Return (X, Y) of the center of cell containing provided text 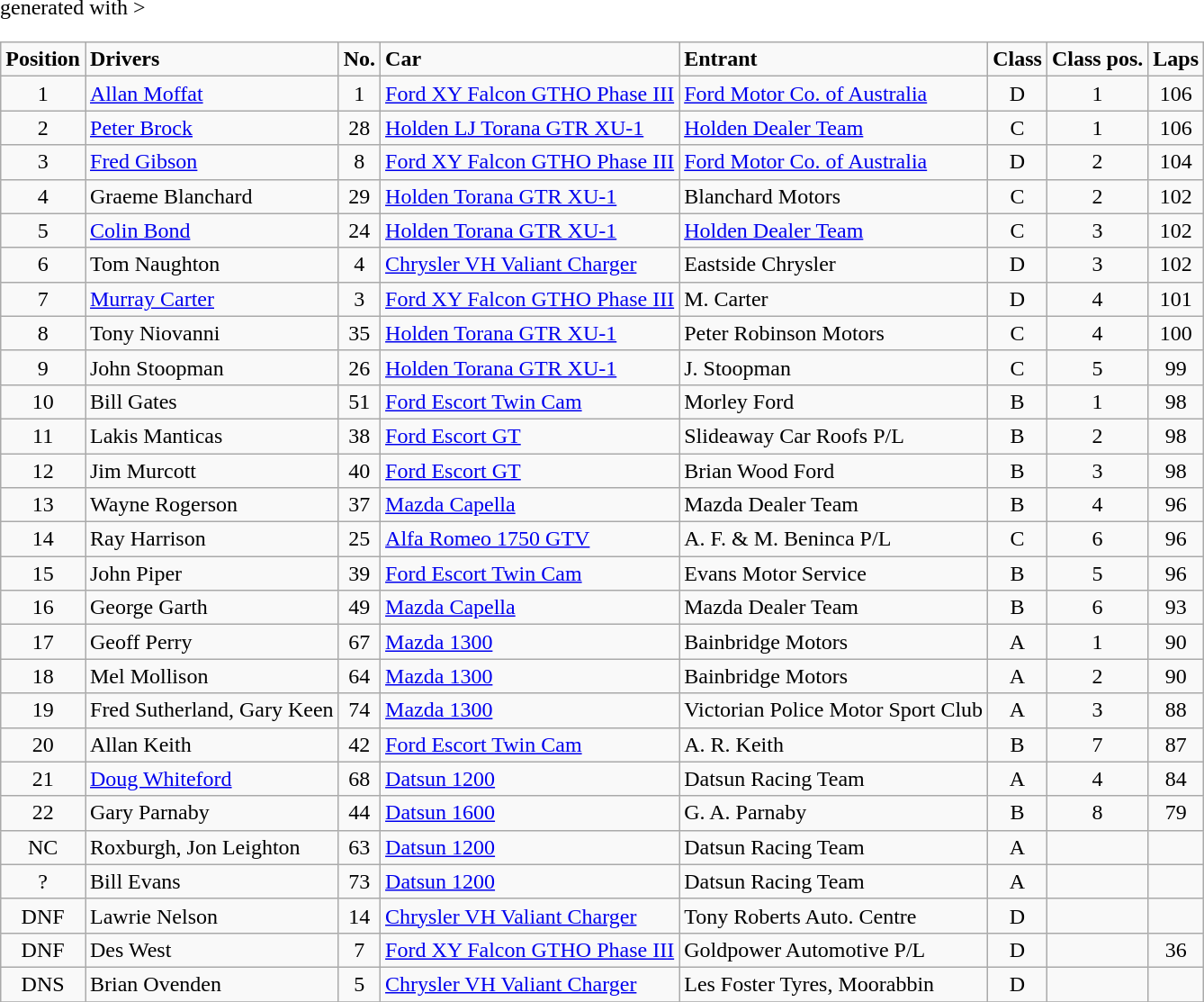
Brian Wood Ford (833, 471)
26 (359, 367)
42 (359, 745)
Lawrie Nelson (211, 916)
87 (1176, 745)
104 (1176, 162)
Doug Whiteford (211, 779)
George Garth (211, 608)
Wayne Rogerson (211, 505)
25 (359, 539)
29 (359, 196)
Holden LJ Torana GTR XU-1 (530, 128)
J. Stoopman (833, 367)
11 (43, 436)
Graeme Blanchard (211, 196)
Jim Murcott (211, 471)
68 (359, 779)
Allan Keith (211, 745)
DNS (43, 984)
15 (43, 573)
64 (359, 676)
Des West (211, 950)
19 (43, 710)
Blanchard Motors (833, 196)
Colin Bond (211, 230)
Datsun 1600 (530, 813)
Drivers (211, 59)
Car (530, 59)
Peter Brock (211, 128)
22 (43, 813)
Bill Gates (211, 402)
NC (43, 847)
79 (1176, 813)
67 (359, 642)
17 (43, 642)
51 (359, 402)
37 (359, 505)
Alfa Romeo 1750 GTV (530, 539)
John Piper (211, 573)
36 (1176, 950)
Entrant (833, 59)
28 (359, 128)
99 (1176, 367)
Bill Evans (211, 881)
38 (359, 436)
Tony Roberts Auto. Centre (833, 916)
74 (359, 710)
12 (43, 471)
18 (43, 676)
44 (359, 813)
A. R. Keith (833, 745)
Class pos. (1097, 59)
Goldpower Automotive P/L (833, 950)
Slideaway Car Roofs P/L (833, 436)
Roxburgh, Jon Leighton (211, 847)
24 (359, 230)
Mel Mollison (211, 676)
Morley Ford (833, 402)
93 (1176, 608)
? (43, 881)
Allan Moffat (211, 94)
100 (1176, 333)
63 (359, 847)
Lakis Manticas (211, 436)
Tony Niovanni (211, 333)
Peter Robinson Motors (833, 333)
No. (359, 59)
Brian Ovenden (211, 984)
Class (1018, 59)
M. Carter (833, 299)
88 (1176, 710)
Geoff Perry (211, 642)
35 (359, 333)
20 (43, 745)
Victorian Police Motor Sport Club (833, 710)
Laps (1176, 59)
Fred Sutherland, Gary Keen (211, 710)
Fred Gibson (211, 162)
101 (1176, 299)
16 (43, 608)
Tom Naughton (211, 265)
39 (359, 573)
84 (1176, 779)
Gary Parnaby (211, 813)
Evans Motor Service (833, 573)
13 (43, 505)
John Stoopman (211, 367)
Ray Harrison (211, 539)
Les Foster Tyres, Moorabbin (833, 984)
Eastside Chrysler (833, 265)
Murray Carter (211, 299)
Position (43, 59)
G. A. Parnaby (833, 813)
73 (359, 881)
9 (43, 367)
49 (359, 608)
40 (359, 471)
21 (43, 779)
A. F. & M. Beninca P/L (833, 539)
10 (43, 402)
